Pinpoint the cell where the given text exists, returning its [X, Y] midpoint coordinate. 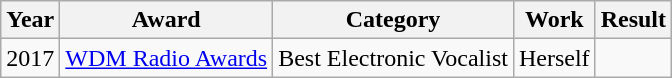
Award [166, 20]
Category [394, 20]
Work [554, 20]
Best Electronic Vocalist [394, 58]
WDM Radio Awards [166, 58]
Herself [554, 58]
Result [633, 20]
2017 [30, 58]
Year [30, 20]
